Identify which cell holds the provided text, then report its (X, Y) central coordinate. 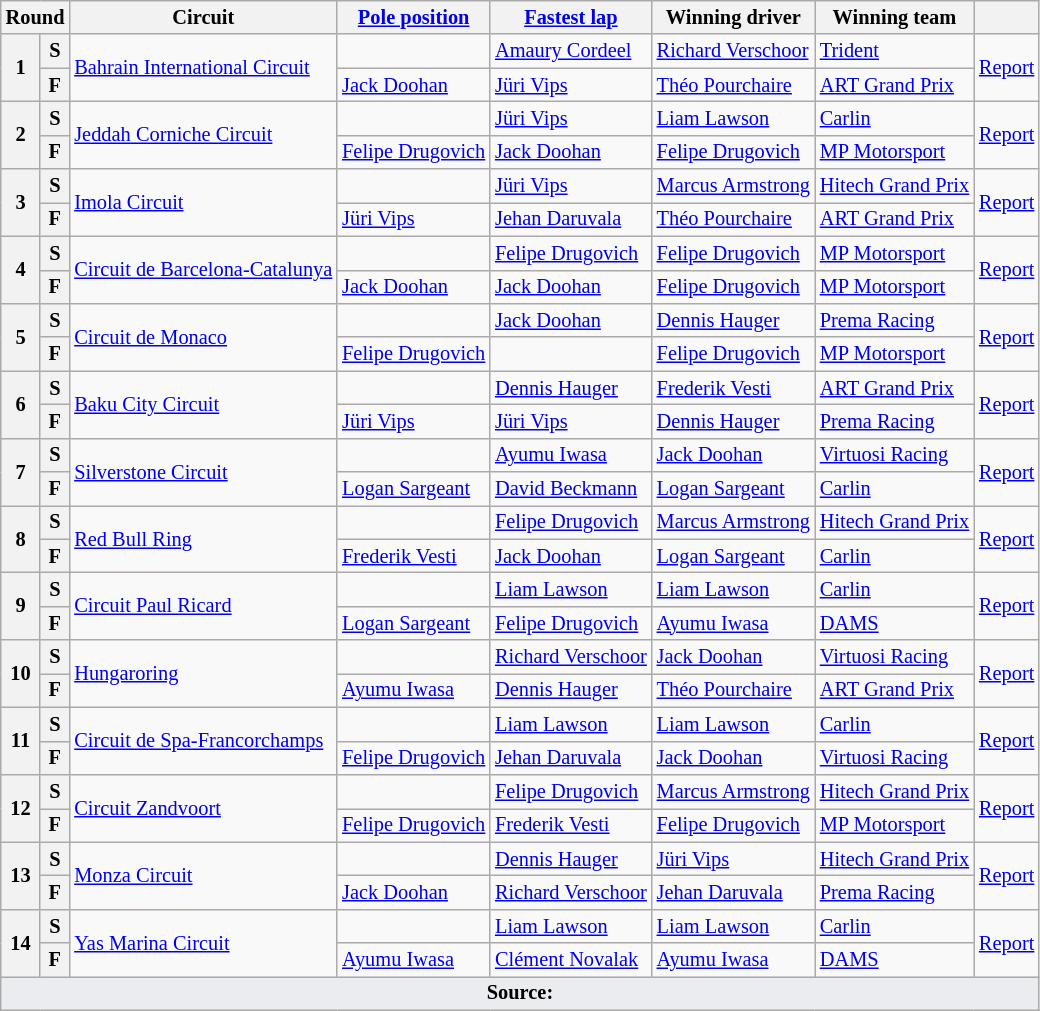
Monza Circuit (203, 876)
Amaury Cordeel (571, 51)
Trident (894, 51)
14 (20, 942)
Winning driver (734, 17)
12 (20, 808)
Silverstone Circuit (203, 472)
2 (20, 134)
Circuit de Monaco (203, 336)
4 (20, 270)
David Beckmann (571, 489)
Pole position (414, 17)
13 (20, 876)
Circuit de Spa-Francorchamps (203, 740)
Circuit Zandvoort (203, 808)
Jeddah Corniche Circuit (203, 134)
9 (20, 606)
Fastest lap (571, 17)
Circuit Paul Ricard (203, 606)
11 (20, 740)
Red Bull Ring (203, 538)
5 (20, 336)
Round (36, 17)
Imola Circuit (203, 202)
3 (20, 202)
Source: (520, 993)
Hungaroring (203, 674)
1 (20, 68)
7 (20, 472)
Bahrain International Circuit (203, 68)
Circuit de Barcelona-Catalunya (203, 270)
Yas Marina Circuit (203, 942)
6 (20, 404)
10 (20, 674)
8 (20, 538)
Baku City Circuit (203, 404)
Circuit (203, 17)
Clément Novalak (571, 960)
Winning team (894, 17)
